Locate the cell with the specified text and output its [x, y] center coordinate. 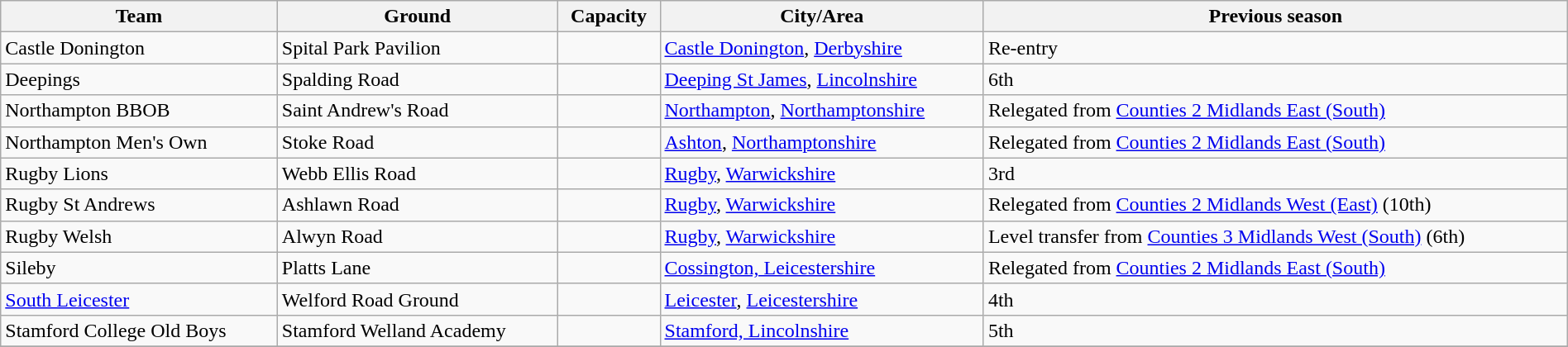
Leicester, Leicestershire [822, 299]
Capacity [609, 17]
5th [1275, 330]
Rugby Lions [139, 173]
Castle Donington, Derbyshire [822, 48]
Deepings [139, 79]
Alwyn Road [417, 236]
Webb Ellis Road [417, 173]
South Leicester [139, 299]
3rd [1275, 173]
Ashton, Northamptonshire [822, 142]
Stamford, Lincolnshire [822, 330]
4th [1275, 299]
Stamford College Old Boys [139, 330]
Northampton, Northamptonshire [822, 111]
Cossington, Leicestershire [822, 268]
Ground [417, 17]
City/Area [822, 17]
Platts Lane [417, 268]
Previous season [1275, 17]
Spalding Road [417, 79]
Rugby St Andrews [139, 205]
Rugby Welsh [139, 236]
Sileby [139, 268]
Castle Donington [139, 48]
Saint Andrew's Road [417, 111]
Northampton Men's Own [139, 142]
Deeping St James, Lincolnshire [822, 79]
Level transfer from Counties 3 Midlands West (South) (6th) [1275, 236]
6th [1275, 79]
Ashlawn Road [417, 205]
Welford Road Ground [417, 299]
Re-entry [1275, 48]
Stoke Road [417, 142]
Spital Park Pavilion [417, 48]
Team [139, 17]
Northampton BBOB [139, 111]
Stamford Welland Academy [417, 330]
Relegated from Counties 2 Midlands West (East) (10th) [1275, 205]
